Search for the cell housing the specified text and yield its (x, y) center coordinate. 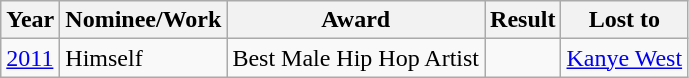
Himself (144, 58)
Award (356, 20)
Kanye West (624, 58)
Best Male Hip Hop Artist (356, 58)
2011 (30, 58)
Year (30, 20)
Result (523, 20)
Lost to (624, 20)
Nominee/Work (144, 20)
